Return [x, y] of the center of cell containing provided text 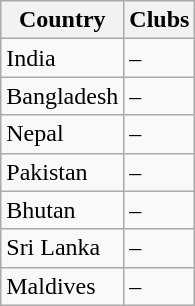
Bangladesh [62, 96]
Pakistan [62, 172]
Country [62, 20]
Clubs [160, 20]
Bhutan [62, 210]
Sri Lanka [62, 248]
Maldives [62, 286]
India [62, 58]
Nepal [62, 134]
